Locate the cell with the specified text and output its [x, y] center coordinate. 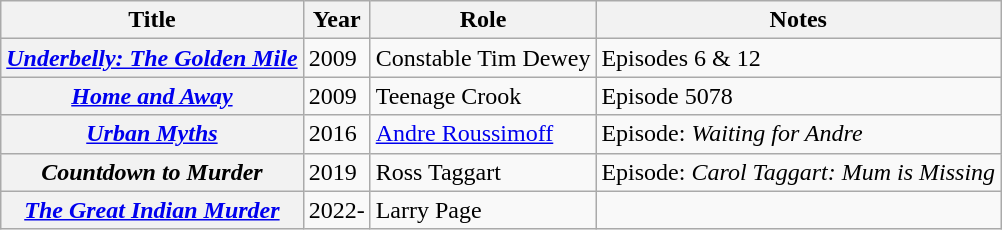
Andre Roussimoff [483, 134]
Countdown to Murder [152, 172]
Urban Myths [152, 134]
Role [483, 20]
Ross Taggart [483, 172]
Episode 5078 [798, 96]
2022- [336, 210]
Episodes 6 & 12 [798, 58]
Notes [798, 20]
Home and Away [152, 96]
Teenage Crook [483, 96]
Episode: Carol Taggart: Mum is Missing [798, 172]
2019 [336, 172]
Underbelly: The Golden Mile [152, 58]
Title [152, 20]
Constable Tim Dewey [483, 58]
The Great Indian Murder [152, 210]
Year [336, 20]
2016 [336, 134]
Episode: Waiting for Andre [798, 134]
Larry Page [483, 210]
